Search for the cell housing the specified text and yield its (x, y) center coordinate. 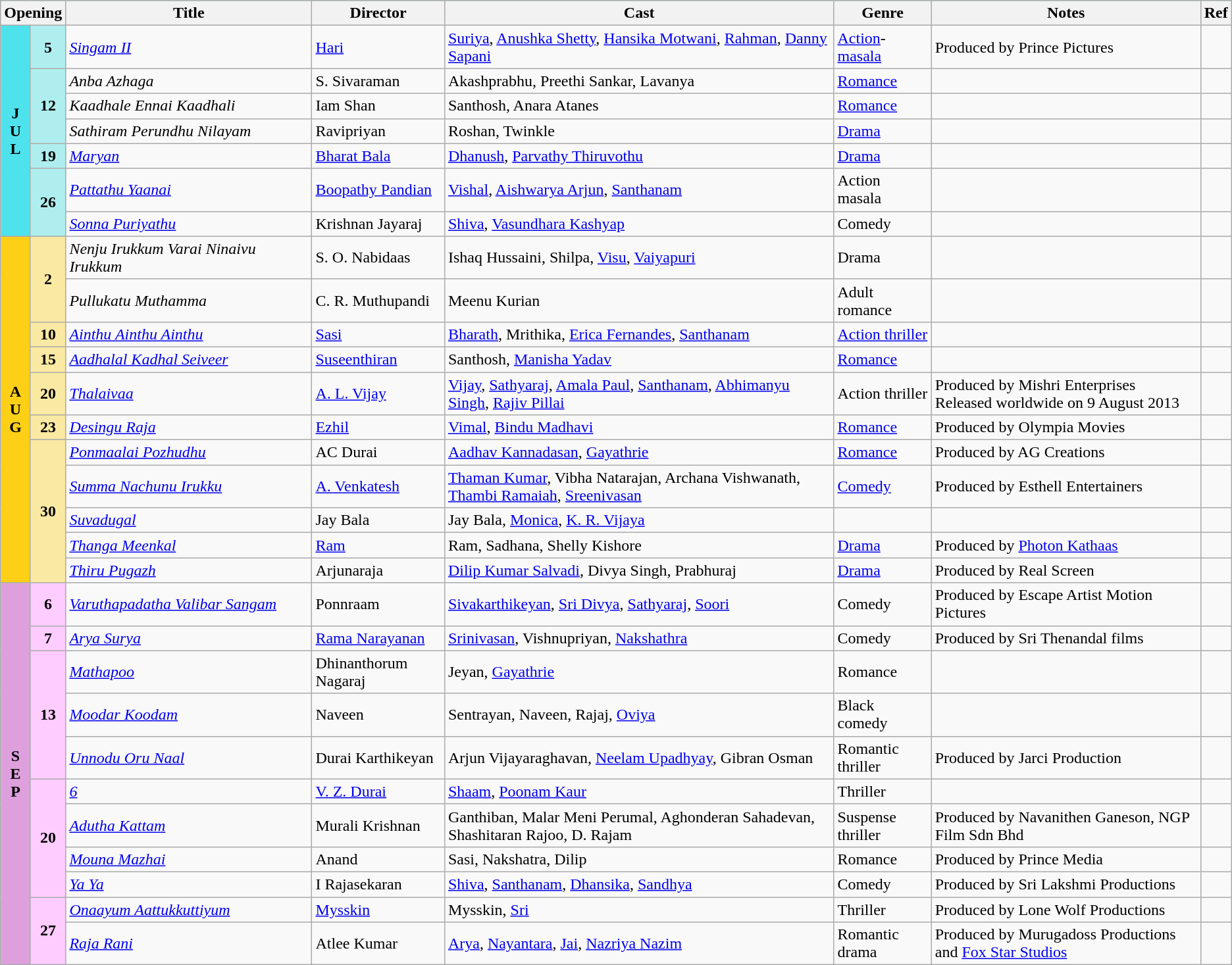
Cast (639, 13)
Ya Ya (189, 884)
Genre (883, 13)
Produced by Navanithen Ganeson, NGP Film Sdn Bhd (1066, 825)
Pullukatu Muthamma (189, 300)
13 (48, 714)
Krishnan Jayaraj (378, 224)
Bharath, Mrithika, Erica Fernandes, Santhanam (639, 334)
Thalaivaa (189, 393)
Romantic thriller (883, 758)
27 (48, 931)
Ponnraam (378, 604)
Action masala (883, 189)
Produced by Jarci Production (1066, 758)
26 (48, 203)
Thiru Pugazh (189, 570)
Sonna Puriyathu (189, 224)
Maryan (189, 156)
10 (48, 334)
Produced by Prince Media (1066, 859)
V. Z. Durai (378, 791)
Produced by AG Creations (1066, 453)
30 (48, 512)
Sasi, Nakshatra, Dilip (639, 859)
Notes (1066, 13)
Dhinanthorum Nagaraj (378, 672)
Mysskin (378, 910)
Black comedy (883, 714)
Arya, Nayantara, Jai, Nazriya Nazim (639, 943)
Onaayum Aattukkuttiyum (189, 910)
Durai Karthikeyan (378, 758)
Suseenthiran (378, 359)
Sivakarthikeyan, Sri Divya, Sathyaraj, Soori (639, 604)
Suvadugal (189, 520)
Ponmaalai Pozhudhu (189, 453)
Roshan, Twinkle (639, 131)
Arya Surya (189, 638)
Dilip Kumar Salvadi, Divya Singh, Prabhuraj (639, 570)
Produced by Sri Lakshmi Productions (1066, 884)
15 (48, 359)
Mathapoo (189, 672)
Shiva, Santhanam, Dhansika, Sandhya (639, 884)
Produced by Esthell Entertainers (1066, 487)
Thaman Kumar, Vibha Natarajan, Archana Vishwanath, Thambi Ramaiah, Sreenivasan (639, 487)
Ganthiban, Malar Meni Perumal, Aghonderan Sahadevan, Shashitaran Rajoo, D. Rajam (639, 825)
Ravipriyan (378, 131)
7 (48, 638)
Raja Rani (189, 943)
Produced by Sri Thenandal films (1066, 638)
Produced by Lone Wolf Productions (1066, 910)
Produced by Escape Artist Motion Pictures (1066, 604)
Arjun Vijayaraghavan, Neelam Upadhyay, Gibran Osman (639, 758)
5 (48, 47)
Produced by Mishri EnterprisesReleased worldwide on 9 August 2013 (1066, 393)
S. O. Nabidaas (378, 258)
Desingu Raja (189, 428)
23 (48, 428)
S. Sivaraman (378, 81)
2 (48, 279)
Director (378, 13)
Ref (1216, 13)
Bharat Bala (378, 156)
Anba Azhaga (189, 81)
Sasi (378, 334)
Murali Krishnan (378, 825)
Meenu Kurian (639, 300)
Ezhil (378, 428)
Moodar Koodam (189, 714)
Produced by Murugadoss Productions and Fox Star Studios (1066, 943)
Suspense thriller (883, 825)
C. R. Muthupandi (378, 300)
Nenju Irukkum Varai Ninaivu Irukkum (189, 258)
Pattathu Yaanai (189, 189)
Thanga Meenkal (189, 545)
Produced by Real Screen (1066, 570)
A. L. Vijay (378, 393)
Boopathy Pandian (378, 189)
Opening (33, 13)
Ram (378, 545)
Varuthapadatha Valibar Sangam (189, 604)
AUG (16, 409)
Shiva, Vasundhara Kashyap (639, 224)
Produced by Photon Kathaas (1066, 545)
Mysskin, Sri (639, 910)
Jay Bala, Monica, K. R. Vijaya (639, 520)
Suriya, Anushka Shetty, Hansika Motwani, Rahman, Danny Sapani (639, 47)
Ram, Sadhana, Shelly Kishore (639, 545)
Ainthu Ainthu Ainthu (189, 334)
Santhosh, Anara Atanes (639, 106)
JUL (16, 131)
Produced by Prince Pictures (1066, 47)
Naveen (378, 714)
Summa Nachunu Irukku (189, 487)
Jay Bala (378, 520)
Ishaq Hussaini, Shilpa, Visu, Vaiyapuri (639, 258)
Atlee Kumar (378, 943)
Adult romance (883, 300)
Sathiram Perundhu Nilayam (189, 131)
Kaadhale Ennai Kaadhali (189, 106)
12 (48, 106)
Vimal, Bindu Madhavi (639, 428)
Vijay, Sathyaraj, Amala Paul, Santhanam, Abhimanyu Singh, Rajiv Pillai (639, 393)
Vishal, Aishwarya Arjun, Santhanam (639, 189)
SEP (16, 774)
Unnodu Oru Naal (189, 758)
Title (189, 13)
Sentrayan, Naveen, Rajaj, Oviya (639, 714)
Action-masala (883, 47)
Srinivasan, Vishnupriyan, Nakshathra (639, 638)
Shaam, Poonam Kaur (639, 791)
Santhosh, Manisha Yadav (639, 359)
Rama Narayanan (378, 638)
19 (48, 156)
Romantic drama (883, 943)
Jeyan, Gayathrie (639, 672)
Akashprabhu, Preethi Sankar, Lavanya (639, 81)
AC Durai (378, 453)
Arjunaraja (378, 570)
Mouna Mazhai (189, 859)
Produced by Olympia Movies (1066, 428)
Anand (378, 859)
Dhanush, Parvathy Thiruvothu (639, 156)
I Rajasekaran (378, 884)
Hari (378, 47)
Iam Shan (378, 106)
Aadhav Kannadasan, Gayathrie (639, 453)
A. Venkatesh (378, 487)
Adutha Kattam (189, 825)
Singam II (189, 47)
Aadhalal Kadhal Seiveer (189, 359)
